From the cell containing the given text, extract its center point as (x, y) coordinate. 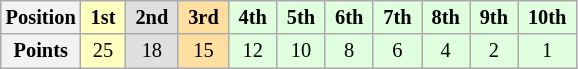
3rd (203, 17)
9th (494, 17)
10 (301, 51)
1st (104, 17)
8 (349, 51)
6 (397, 51)
18 (152, 51)
Position (41, 17)
6th (349, 17)
25 (104, 51)
15 (203, 51)
10th (547, 17)
5th (301, 17)
2nd (152, 17)
Points (41, 51)
7th (397, 17)
4th (253, 17)
8th (446, 17)
2 (494, 51)
12 (253, 51)
1 (547, 51)
4 (446, 51)
